Capture the cell that displays the provided text and extract its (X, Y) central coordinate. 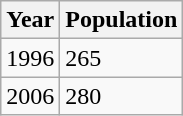
280 (122, 96)
Population (122, 20)
Year (30, 20)
2006 (30, 96)
1996 (30, 58)
265 (122, 58)
